Detect which cell encompasses the target text, then output its (x, y) center coordinate. 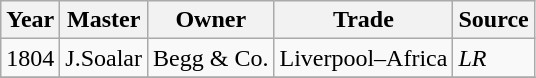
LR (494, 58)
Year (30, 20)
Master (104, 20)
Trade (364, 20)
J.Soalar (104, 58)
Source (494, 20)
Begg & Co. (211, 58)
Liverpool–Africa (364, 58)
Owner (211, 20)
1804 (30, 58)
